Output the (x, y) coordinate of the center of the cell containing the given text.  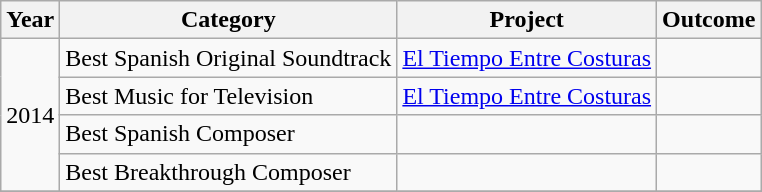
Category (228, 20)
Year (30, 20)
Best Music for Television (228, 96)
Project (527, 20)
Outcome (709, 20)
Best Spanish Composer (228, 134)
Best Spanish Original Soundtrack (228, 58)
Best Breakthrough Composer (228, 172)
2014 (30, 115)
